Find where the given text appears and provide that cell's center as [X, Y] coordinate. 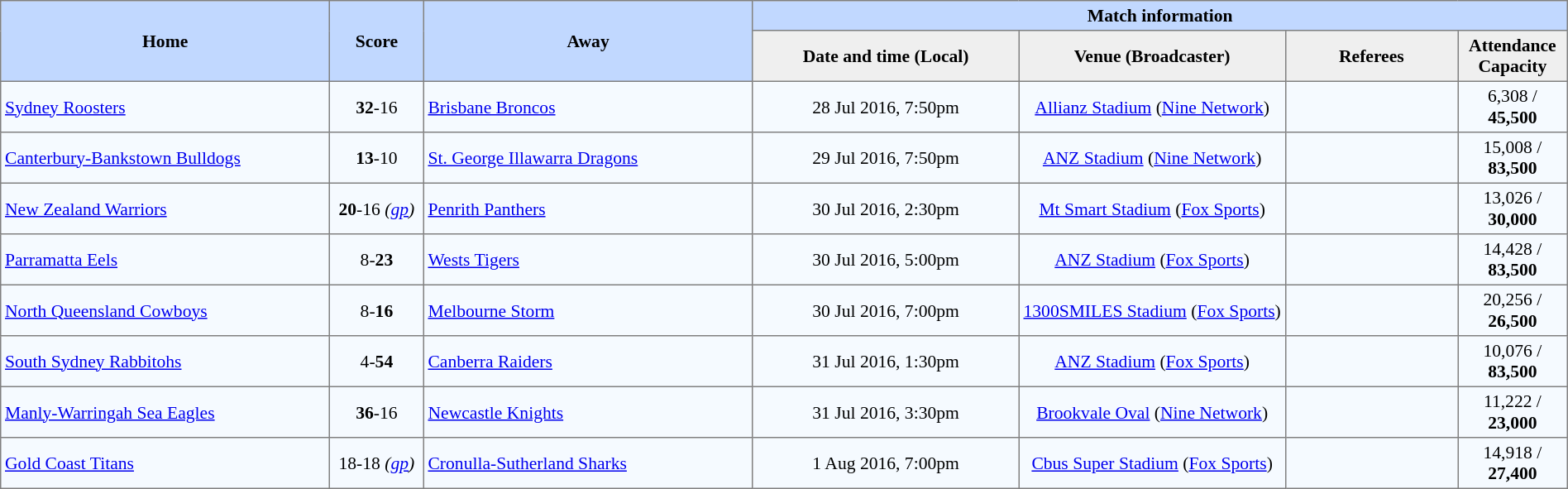
14,918 / 27,400 [1513, 463]
30 Jul 2016, 2:30pm [886, 209]
Parramatta Eels [165, 260]
Allianz Stadium (Nine Network) [1152, 107]
1300SMILES Stadium (Fox Sports) [1152, 310]
20,256 / 26,500 [1513, 310]
30 Jul 2016, 7:00pm [886, 310]
30 Jul 2016, 5:00pm [886, 260]
13-10 [377, 158]
Away [588, 41]
15,008 / 83,500 [1513, 158]
New Zealand Warriors [165, 209]
Score [377, 41]
Cronulla-Sutherland Sharks [588, 463]
South Sydney Rabbitohs [165, 362]
Venue (Broadcaster) [1152, 56]
32-16 [377, 107]
Canterbury-Bankstown Bulldogs [165, 158]
4-54 [377, 362]
11,222 / 23,000 [1513, 412]
14,428 / 83,500 [1513, 260]
13,026 / 30,000 [1513, 209]
8-16 [377, 310]
Penrith Panthers [588, 209]
Match information [1159, 16]
Wests Tigers [588, 260]
18-18 (gp) [377, 463]
Home [165, 41]
Newcastle Knights [588, 412]
31 Jul 2016, 1:30pm [886, 362]
Manly-Warringah Sea Eagles [165, 412]
Attendance Capacity [1513, 56]
1 Aug 2016, 7:00pm [886, 463]
North Queensland Cowboys [165, 310]
10,076 / 83,500 [1513, 362]
6,308 / 45,500 [1513, 107]
St. George Illawarra Dragons [588, 158]
Cbus Super Stadium (Fox Sports) [1152, 463]
Gold Coast Titans [165, 463]
Canberra Raiders [588, 362]
8-23 [377, 260]
31 Jul 2016, 3:30pm [886, 412]
36-16 [377, 412]
20-16 (gp) [377, 209]
ANZ Stadium (Nine Network) [1152, 158]
Referees [1371, 56]
Brisbane Broncos [588, 107]
28 Jul 2016, 7:50pm [886, 107]
Brookvale Oval (Nine Network) [1152, 412]
Melbourne Storm [588, 310]
29 Jul 2016, 7:50pm [886, 158]
Date and time (Local) [886, 56]
Mt Smart Stadium (Fox Sports) [1152, 209]
Sydney Roosters [165, 107]
